From the cell containing the given text, extract its center point as [x, y] coordinate. 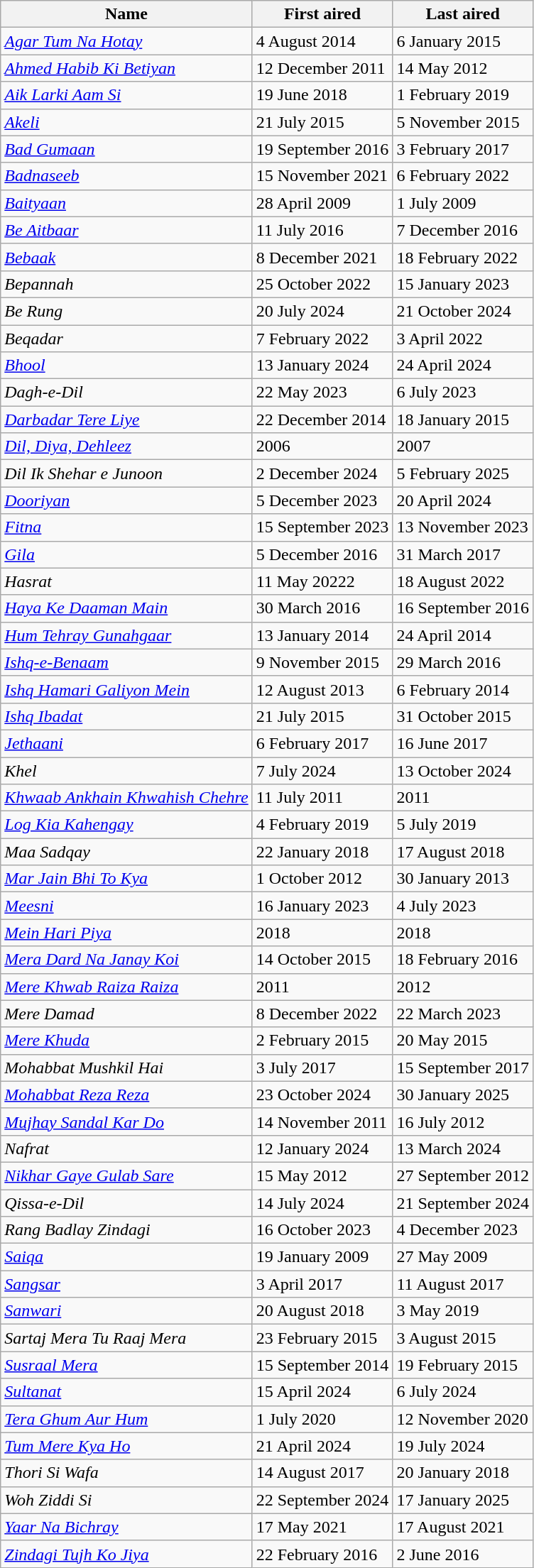
7 July 2024 [322, 770]
3 April 2022 [463, 339]
Dooriyan [126, 500]
7 December 2016 [463, 230]
6 February 2022 [463, 176]
Mein Hari Piya [126, 933]
Ishq Ibadat [126, 716]
13 March 2024 [463, 1148]
Dil, Diya, Dehleez [126, 446]
13 January 2024 [322, 366]
Rang Badlay Zindagi [126, 1230]
Ishq Hamari Galiyon Mein [126, 689]
Beqadar [126, 339]
Nafrat [126, 1148]
Mohabbat Mushkil Hai [126, 1068]
18 August 2022 [463, 581]
5 November 2015 [463, 122]
5 December 2023 [322, 500]
16 October 2023 [322, 1230]
27 September 2012 [463, 1175]
14 August 2017 [322, 1473]
5 July 2019 [463, 825]
30 January 2013 [463, 879]
Bad Gumaan [126, 149]
Bhool [126, 366]
Dagh-e-Dil [126, 393]
20 January 2018 [463, 1473]
16 January 2023 [322, 906]
8 December 2021 [322, 257]
Yaar Na Bichray [126, 1527]
18 February 2016 [463, 960]
1 October 2012 [322, 879]
1 July 2009 [463, 203]
Hasrat [126, 581]
Name [126, 14]
4 August 2014 [322, 41]
Khwaab Ankhain Khwahish Chehre [126, 798]
19 February 2015 [463, 1365]
Badnaseeb [126, 176]
Woh Ziddi Si [126, 1500]
Log Kia Kahengay [126, 825]
Thori Si Wafa [126, 1473]
Maa Sadqay [126, 852]
1 February 2019 [463, 95]
12 December 2011 [322, 68]
9 November 2015 [322, 662]
Susraal Mera [126, 1365]
Hum Tehray Gunahgaar [126, 635]
21 September 2024 [463, 1203]
15 November 2021 [322, 176]
14 May 2012 [463, 68]
16 June 2017 [463, 743]
2006 [322, 446]
15 January 2023 [463, 284]
Mar Jain Bhi To Kya [126, 879]
Gila [126, 554]
21 April 2024 [322, 1446]
7 February 2022 [322, 339]
Tum Mere Kya Ho [126, 1446]
24 April 2024 [463, 366]
11 August 2017 [463, 1284]
17 August 2021 [463, 1527]
6 January 2015 [463, 41]
22 February 2016 [322, 1554]
3 May 2019 [463, 1311]
12 August 2013 [322, 689]
Last aired [463, 14]
Baityaan [126, 203]
18 January 2015 [463, 420]
19 July 2024 [463, 1446]
Mujhay Sandal Kar Do [126, 1122]
2 February 2015 [322, 1041]
17 January 2025 [463, 1500]
Saiqa [126, 1257]
17 August 2018 [463, 852]
11 July 2016 [322, 230]
Fitna [126, 527]
20 August 2018 [322, 1311]
22 January 2018 [322, 852]
1 July 2020 [322, 1419]
13 November 2023 [463, 527]
23 October 2024 [322, 1095]
Sultanat [126, 1392]
11 July 2011 [322, 798]
22 March 2023 [463, 1014]
Sanwari [126, 1311]
17 May 2021 [322, 1527]
First aired [322, 14]
Mera Dard Na Janay Koi [126, 960]
19 September 2016 [322, 149]
28 April 2009 [322, 203]
3 February 2017 [463, 149]
16 July 2012 [463, 1122]
Mere Khwab Raiza Raiza [126, 987]
31 October 2015 [463, 716]
Qissa-e-Dil [126, 1203]
4 July 2023 [463, 906]
27 May 2009 [463, 1257]
15 May 2012 [322, 1175]
12 January 2024 [322, 1148]
2 June 2016 [463, 1554]
22 May 2023 [322, 393]
18 February 2022 [463, 257]
6 February 2014 [463, 689]
2 December 2024 [322, 473]
Mohabbat Reza Reza [126, 1095]
21 October 2024 [463, 311]
Agar Tum Na Hotay [126, 41]
13 October 2024 [463, 770]
11 May 20222 [322, 581]
Ahmed Habib Ki Betiyan [126, 68]
4 February 2019 [322, 825]
29 March 2016 [463, 662]
Be Aitbaar [126, 230]
2012 [463, 987]
30 January 2025 [463, 1095]
16 September 2016 [463, 608]
4 December 2023 [463, 1230]
19 January 2009 [322, 1257]
Jethaani [126, 743]
Akeli [126, 122]
12 November 2020 [463, 1419]
5 December 2016 [322, 554]
Bepannah [126, 284]
22 December 2014 [322, 420]
Meesni [126, 906]
Aik Larki Aam Si [126, 95]
20 April 2024 [463, 500]
20 May 2015 [463, 1041]
Tera Ghum Aur Hum [126, 1419]
2007 [463, 446]
30 March 2016 [322, 608]
15 September 2014 [322, 1365]
Bebaak [126, 257]
23 February 2015 [322, 1338]
Darbadar Tere Liye [126, 420]
13 January 2014 [322, 635]
22 September 2024 [322, 1500]
14 July 2024 [322, 1203]
15 September 2017 [463, 1068]
6 July 2023 [463, 393]
Zindagi Tujh Ko Jiya [126, 1554]
Khel [126, 770]
Mere Damad [126, 1014]
Nikhar Gaye Gulab Sare [126, 1175]
Be Rung [126, 311]
6 February 2017 [322, 743]
8 December 2022 [322, 1014]
15 September 2023 [322, 527]
Ishq-e-Benaam [126, 662]
6 July 2024 [463, 1392]
Dil Ik Shehar e Junoon [126, 473]
31 March 2017 [463, 554]
14 October 2015 [322, 960]
14 November 2011 [322, 1122]
25 October 2022 [322, 284]
24 April 2014 [463, 635]
20 July 2024 [322, 311]
Haya Ke Daaman Main [126, 608]
5 February 2025 [463, 473]
19 June 2018 [322, 95]
3 August 2015 [463, 1338]
3 July 2017 [322, 1068]
Sartaj Mera Tu Raaj Mera [126, 1338]
Sangsar [126, 1284]
Mere Khuda [126, 1041]
15 April 2024 [322, 1392]
3 April 2017 [322, 1284]
